Locate the cell with the specified text and output its (x, y) center coordinate. 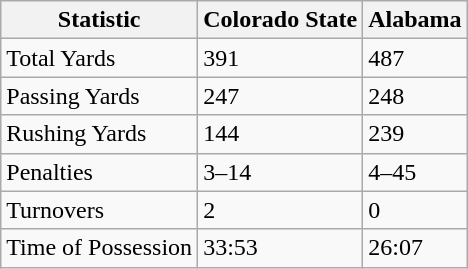
Rushing Yards (100, 134)
Colorado State (280, 20)
247 (280, 96)
2 (280, 210)
487 (415, 58)
Statistic (100, 20)
248 (415, 96)
3–14 (280, 172)
144 (280, 134)
Penalties (100, 172)
391 (280, 58)
Alabama (415, 20)
Time of Possession (100, 248)
4–45 (415, 172)
239 (415, 134)
Total Yards (100, 58)
Passing Yards (100, 96)
26:07 (415, 248)
0 (415, 210)
Turnovers (100, 210)
33:53 (280, 248)
